Scan for the cell matching the given text and deliver its (x, y) coordinate at center. 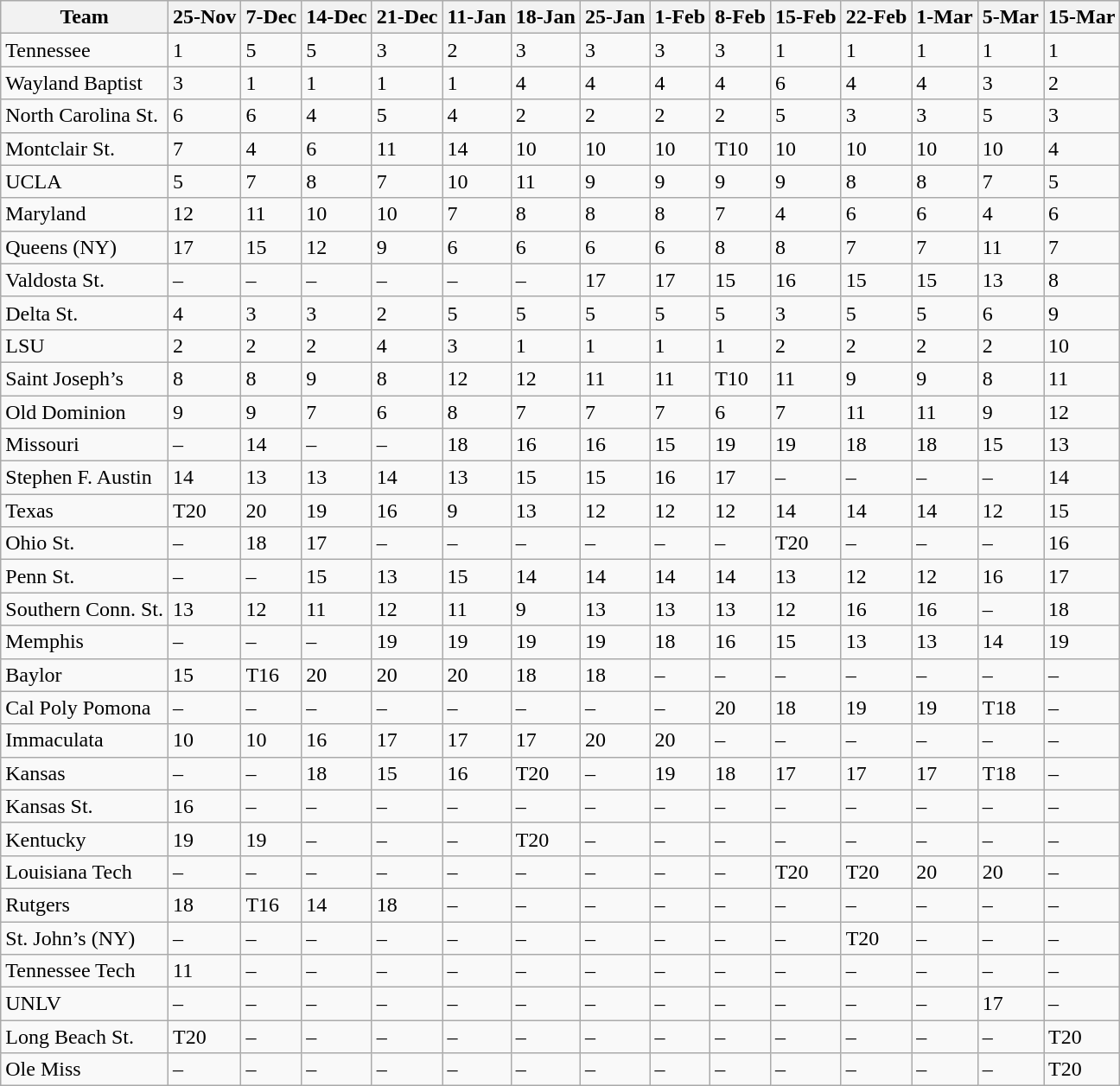
Memphis (85, 642)
LSU (85, 346)
11-Jan (477, 17)
22-Feb (876, 17)
Southern Conn. St. (85, 609)
Tennessee (85, 50)
Baylor (85, 675)
Ole Miss (85, 1070)
Tennessee Tech (85, 971)
15-Mar (1082, 17)
Kansas St. (85, 806)
Maryland (85, 214)
Wayland Baptist (85, 83)
Immaculata (85, 740)
18-Jan (545, 17)
15-Feb (805, 17)
Long Beach St. (85, 1037)
Queens (NY) (85, 247)
Penn St. (85, 576)
Team (85, 17)
North Carolina St. (85, 116)
Delta St. (85, 313)
Stephen F. Austin (85, 478)
Montclair St. (85, 149)
Saint Joseph’s (85, 378)
14-Dec (337, 17)
Kansas (85, 773)
Old Dominion (85, 412)
Ohio St. (85, 543)
Kentucky (85, 839)
1-Mar (945, 17)
7-Dec (271, 17)
St. John’s (NY) (85, 937)
Louisiana Tech (85, 872)
1-Feb (680, 17)
8-Feb (741, 17)
5-Mar (1010, 17)
Cal Poly Pomona (85, 708)
Valdosta St. (85, 280)
UNLV (85, 1004)
Missouri (85, 445)
UCLA (85, 181)
25-Jan (615, 17)
Rutgers (85, 905)
25-Nov (205, 17)
21-Dec (407, 17)
Texas (85, 511)
